Provide the [x, y] coordinate of the cell's center where the given text is located.  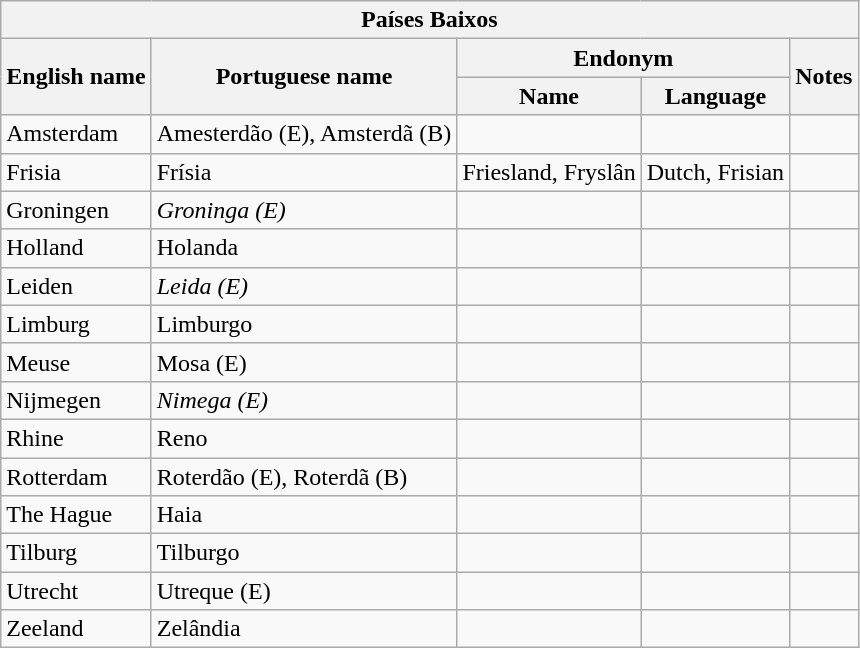
Holland [76, 248]
Frísia [304, 172]
Dutch, Frisian [715, 172]
Limburgo [304, 324]
Países Baixos [430, 20]
English name [76, 77]
Reno [304, 438]
Amsterdam [76, 134]
The Hague [76, 515]
Zeeland [76, 629]
Notes [824, 77]
Limburg [76, 324]
Rotterdam [76, 477]
Groningen [76, 210]
Utrecht [76, 591]
Groninga (E) [304, 210]
Tilburg [76, 553]
Haia [304, 515]
Holanda [304, 248]
Frisia [76, 172]
Friesland, Fryslân [549, 172]
Language [715, 96]
Mosa (E) [304, 362]
Utreque (E) [304, 591]
Rhine [76, 438]
Nimega (E) [304, 400]
Leiden [76, 286]
Amesterdão (E), Amsterdã (B) [304, 134]
Endonym [624, 58]
Nijmegen [76, 400]
Portuguese name [304, 77]
Leida (E) [304, 286]
Name [549, 96]
Meuse [76, 362]
Zelândia [304, 629]
Roterdão (E), Roterdã (B) [304, 477]
Tilburgo [304, 553]
